Locate the cell with the specified text and output its (x, y) center coordinate. 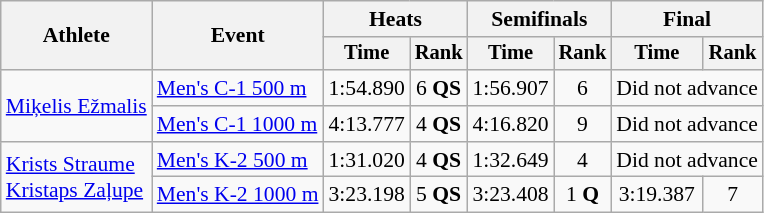
1:56.907 (510, 88)
4:16.820 (510, 124)
Men's K-2 500 m (238, 160)
4 (583, 160)
Men's K-2 1000 m (238, 195)
1 Q (583, 195)
3:23.408 (510, 195)
3:23.198 (367, 195)
1:54.890 (367, 88)
Men's C-1 500 m (238, 88)
6 QS (439, 88)
3:19.387 (656, 195)
9 (583, 124)
Final (687, 19)
6 (583, 88)
Heats (396, 19)
Krists Straume Kristaps Zaļupe (76, 178)
Semifinals (539, 19)
Event (238, 36)
Men's C-1 1000 m (238, 124)
1:31.020 (367, 160)
Athlete (76, 36)
1:32.649 (510, 160)
Miķelis Ežmalis (76, 106)
7 (732, 195)
4:13.777 (367, 124)
5 QS (439, 195)
